Return the (x, y) coordinate for the center point of the cell that contains the specified text.  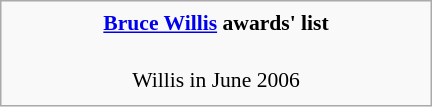
Bruce Willis awards' list (216, 23)
Willis in June 2006 (216, 67)
